Capture the cell that displays the provided text and extract its [x, y] central coordinate. 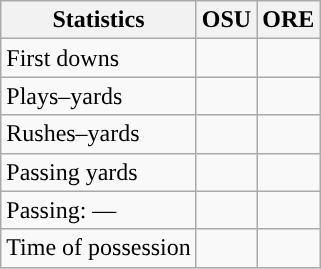
Statistics [99, 20]
Plays–yards [99, 96]
OSU [226, 20]
Passing yards [99, 172]
ORE [288, 20]
First downs [99, 58]
Time of possession [99, 248]
Passing: –– [99, 210]
Rushes–yards [99, 134]
